Capture the cell that displays the provided text and extract its (X, Y) central coordinate. 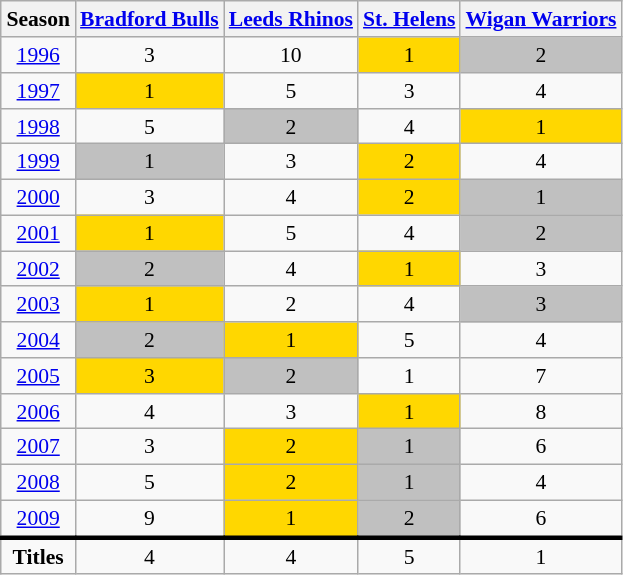
2006 (38, 411)
7 (540, 376)
2008 (38, 482)
1997 (38, 91)
2005 (38, 376)
2004 (38, 340)
2009 (38, 518)
9 (150, 518)
2003 (38, 304)
Bradford Bulls (150, 19)
St. Helens (409, 19)
Season (38, 19)
Wigan Warriors (540, 19)
10 (291, 55)
2000 (38, 197)
2001 (38, 233)
8 (540, 411)
Leeds Rhinos (291, 19)
1998 (38, 126)
1996 (38, 55)
1999 (38, 162)
2002 (38, 269)
2007 (38, 447)
Titles (38, 556)
